Determine the [X, Y] coordinate at the center of the cell enclosing the given text.  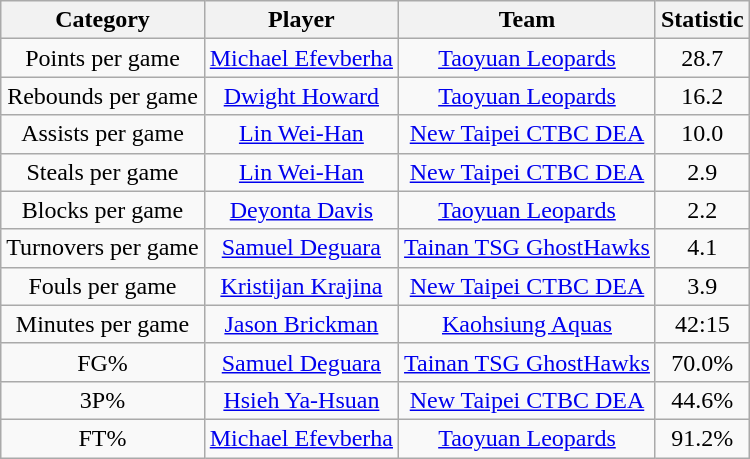
2.9 [702, 172]
16.2 [702, 96]
Assists per game [102, 134]
Fouls per game [102, 286]
Jason Brickman [301, 324]
44.6% [702, 400]
Deyonta Davis [301, 210]
Dwight Howard [301, 96]
Minutes per game [102, 324]
10.0 [702, 134]
Turnovers per game [102, 248]
2.2 [702, 210]
Points per game [102, 58]
Hsieh Ya-Hsuan [301, 400]
Kaohsiung Aquas [528, 324]
Kristijan Krajina [301, 286]
3P% [102, 400]
Rebounds per game [102, 96]
FG% [102, 362]
FT% [102, 438]
28.7 [702, 58]
Statistic [702, 20]
Steals per game [102, 172]
Team [528, 20]
Blocks per game [102, 210]
42:15 [702, 324]
Category [102, 20]
70.0% [702, 362]
Player [301, 20]
3.9 [702, 286]
4.1 [702, 248]
91.2% [702, 438]
